From the cell containing the given text, extract its center point as [x, y] coordinate. 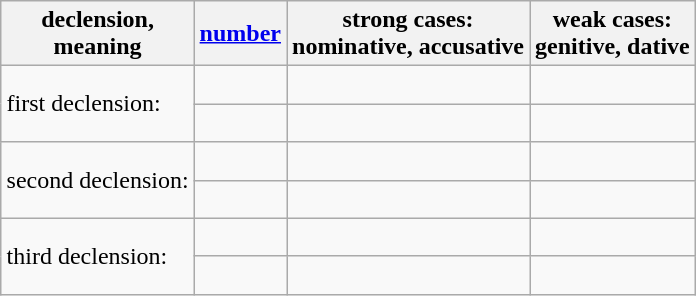
number [240, 34]
weak cases:genitive, dative [613, 34]
declension,meaning [98, 34]
second declension: [98, 180]
third declension: [98, 256]
first declension: [98, 104]
strong cases:nominative, accusative [408, 34]
